For the text-containing cell, return its midpoint in [X, Y] coordinate format. 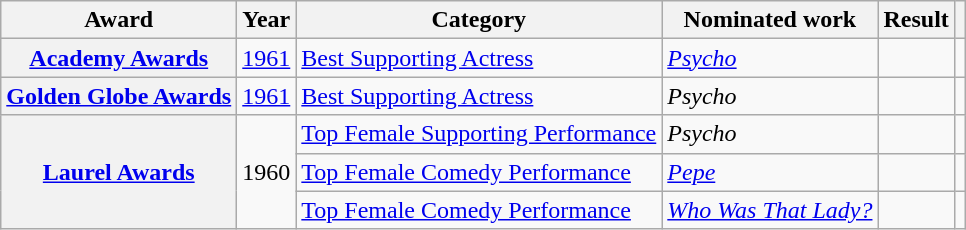
Nominated work [770, 20]
Pepe [770, 172]
Category [479, 20]
Golden Globe Awards [119, 96]
Result [916, 20]
Academy Awards [119, 58]
Top Female Supporting Performance [479, 134]
Year [266, 20]
Laurel Awards [119, 172]
Award [119, 20]
Who Was That Lady? [770, 210]
1960 [266, 172]
